Detect which cell encompasses the target text, then output its [X, Y] center coordinate. 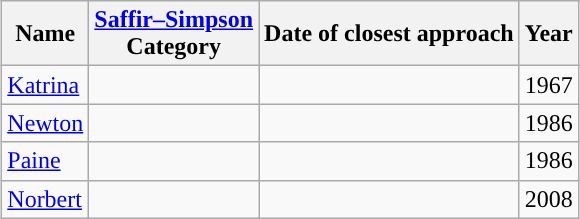
Norbert [46, 199]
Paine [46, 161]
2008 [548, 199]
Saffir–SimpsonCategory [174, 34]
Date of closest approach [390, 34]
Year [548, 34]
Newton [46, 123]
1967 [548, 85]
Katrina [46, 85]
Name [46, 34]
